Scan for the cell matching the given text and deliver its [x, y] coordinate at center. 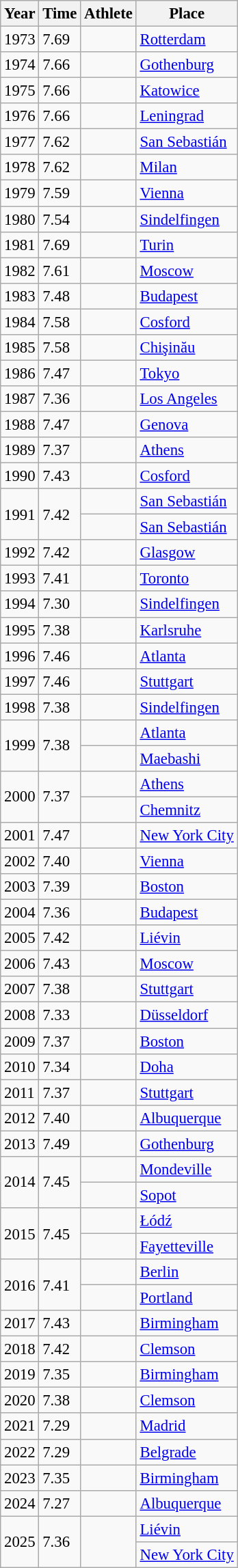
1973 [20, 40]
1993 [20, 579]
Fayetteville [187, 1246]
2025 [20, 1541]
2017 [20, 1323]
1986 [20, 373]
Turin [187, 245]
1998 [20, 707]
2021 [20, 1427]
7.33 [60, 1015]
1979 [20, 193]
Berlin [187, 1272]
Year [20, 14]
2022 [20, 1452]
2023 [20, 1478]
Düsseldorf [187, 1015]
1974 [20, 65]
2008 [20, 1015]
1975 [20, 91]
Belgrade [187, 1452]
1995 [20, 630]
1982 [20, 271]
Katowice [187, 91]
1990 [20, 476]
Leningrad [187, 116]
2018 [20, 1349]
1988 [20, 424]
Doha [187, 1067]
1978 [20, 167]
7.34 [60, 1067]
Tokyo [187, 373]
2016 [20, 1284]
Mondeville [187, 1170]
Milan [187, 167]
2002 [20, 862]
1997 [20, 681]
2010 [20, 1067]
7.30 [60, 605]
1977 [20, 142]
2006 [20, 964]
1980 [20, 219]
7.49 [60, 1144]
1992 [20, 553]
Los Angeles [187, 399]
1994 [20, 605]
Toronto [187, 579]
2013 [20, 1144]
2012 [20, 1118]
2003 [20, 887]
2019 [20, 1375]
2000 [20, 797]
7.61 [60, 271]
2001 [20, 836]
1983 [20, 296]
2014 [20, 1182]
1987 [20, 399]
Łódź [187, 1221]
7.59 [60, 193]
7.48 [60, 296]
Rotterdam [187, 40]
1985 [20, 348]
7.39 [60, 887]
Time [60, 14]
Sopot [187, 1195]
2015 [20, 1234]
2007 [20, 990]
7.27 [60, 1503]
Chişinău [187, 348]
Karlsruhe [187, 630]
1989 [20, 450]
Athlete [108, 14]
Glasgow [187, 553]
1981 [20, 245]
2004 [20, 913]
1999 [20, 746]
Madrid [187, 1427]
2020 [20, 1401]
2005 [20, 938]
Maebashi [187, 758]
Chemnitz [187, 810]
1991 [20, 514]
Place [187, 14]
1984 [20, 322]
2009 [20, 1041]
Genova [187, 424]
1976 [20, 116]
2024 [20, 1503]
Portland [187, 1298]
1996 [20, 656]
7.54 [60, 219]
2011 [20, 1092]
